Return the [X, Y] coordinate for the center point of the cell that contains the specified text.  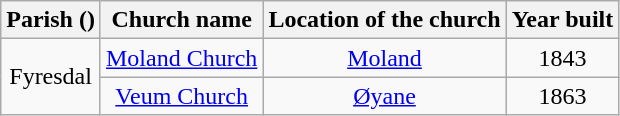
Church name [181, 20]
Year built [562, 20]
Moland [384, 58]
Fyresdal [51, 77]
1863 [562, 96]
1843 [562, 58]
Moland Church [181, 58]
Location of the church [384, 20]
Parish () [51, 20]
Øyane [384, 96]
Veum Church [181, 96]
